Search for the cell housing the specified text and yield its [X, Y] center coordinate. 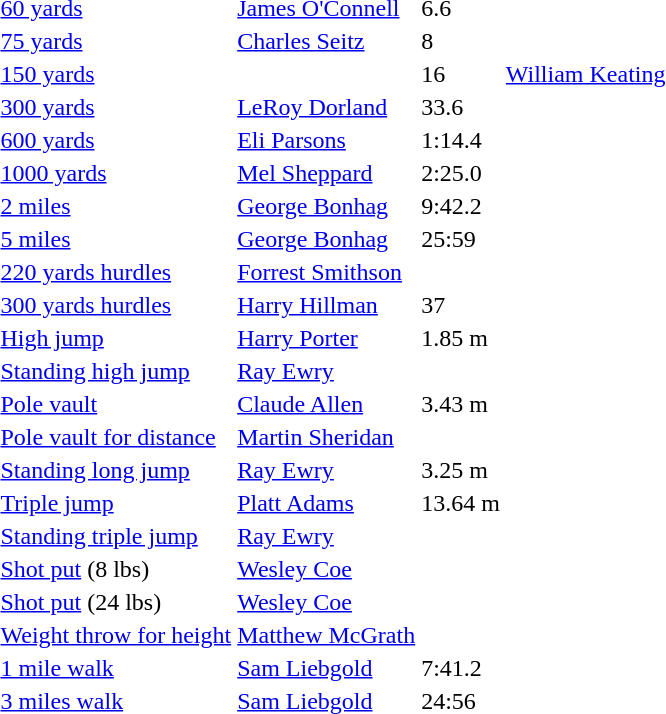
8 [461, 41]
Harry Porter [326, 338]
13.64 m [461, 503]
7:41.2 [461, 668]
16 [461, 74]
1.85 m [461, 338]
25:59 [461, 239]
LeRoy Dorland [326, 107]
Platt Adams [326, 503]
Martin Sheridan [326, 437]
3.25 m [461, 470]
9:42.2 [461, 206]
3.43 m [461, 404]
Eli Parsons [326, 140]
Matthew McGrath [326, 635]
33.6 [461, 107]
1:14.4 [461, 140]
Claude Allen [326, 404]
Mel Sheppard [326, 173]
Harry Hillman [326, 305]
Sam Liebgold [326, 668]
Forrest Smithson [326, 272]
Charles Seitz [326, 41]
37 [461, 305]
2:25.0 [461, 173]
